For the text-containing cell, return its midpoint in [x, y] coordinate format. 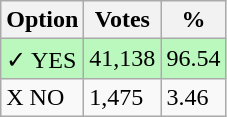
3.46 [194, 97]
41,138 [122, 59]
96.54 [194, 59]
X NO [42, 97]
Votes [122, 20]
Option [42, 20]
1,475 [122, 97]
% [194, 20]
✓ YES [42, 59]
